Locate the cell with the specified text and output its (x, y) center coordinate. 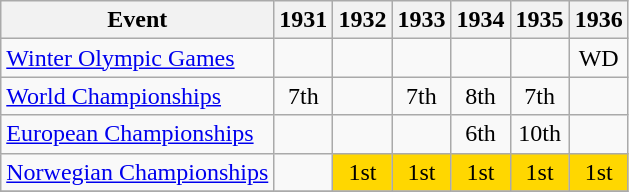
1931 (304, 20)
Norwegian Championships (138, 172)
1933 (422, 20)
10th (540, 134)
Winter Olympic Games (138, 58)
8th (480, 96)
6th (480, 134)
1935 (540, 20)
1934 (480, 20)
1932 (362, 20)
1936 (598, 20)
WD (598, 58)
European Championships (138, 134)
Event (138, 20)
World Championships (138, 96)
